Capture the cell that displays the provided text and extract its (X, Y) central coordinate. 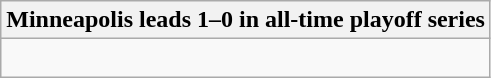
Minneapolis leads 1–0 in all-time playoff series (246, 20)
